Return (X, Y) of the center of cell containing provided text 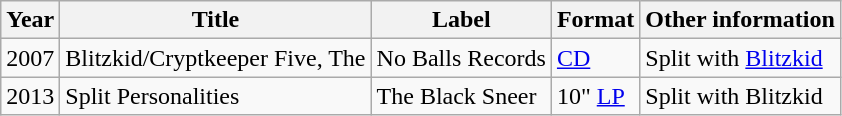
Year (30, 20)
Split Personalities (216, 96)
2007 (30, 58)
2013 (30, 96)
The Black Sneer (461, 96)
Other information (740, 20)
CD (595, 58)
Label (461, 20)
Title (216, 20)
Format (595, 20)
No Balls Records (461, 58)
10" LP (595, 96)
Blitzkid/Cryptkeeper Five, The (216, 58)
